Pinpoint the cell where the given text exists, returning its (X, Y) midpoint coordinate. 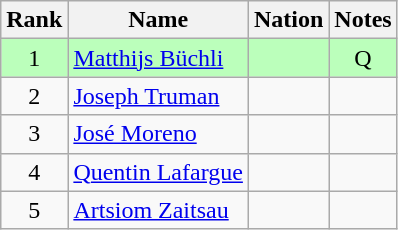
5 (34, 210)
Nation (288, 20)
1 (34, 58)
4 (34, 172)
Matthijs Büchli (158, 58)
Name (158, 20)
José Moreno (158, 134)
Notes (363, 20)
3 (34, 134)
Artsiom Zaitsau (158, 210)
Rank (34, 20)
2 (34, 96)
Quentin Lafargue (158, 172)
Q (363, 58)
Joseph Truman (158, 96)
